Output the (X, Y) coordinate of the center of the cell containing the given text.  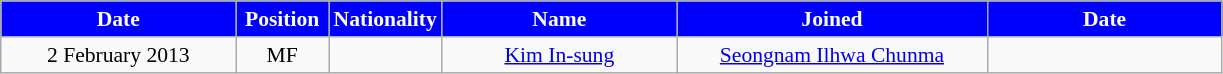
Seongnam Ilhwa Chunma (832, 55)
Joined (832, 19)
Position (282, 19)
Name (560, 19)
Nationality (384, 19)
MF (282, 55)
Kim In-sung (560, 55)
2 February 2013 (118, 55)
